Find where the given text appears and provide that cell's center as (X, Y) coordinate. 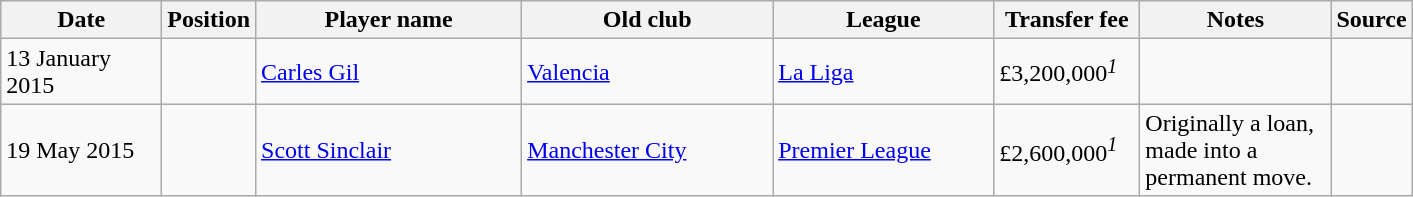
19 May 2015 (82, 150)
Originally a loan, made into a permanent move. (1236, 150)
Source (1372, 20)
Player name (389, 20)
Scott Sinclair (389, 150)
Date (82, 20)
Premier League (884, 150)
La Liga (884, 72)
Valencia (648, 72)
Notes (1236, 20)
13 January 2015 (82, 72)
Transfer fee (1067, 20)
Position (209, 20)
Carles Gil (389, 72)
£3,200,0001 (1067, 72)
Old club (648, 20)
League (884, 20)
Manchester City (648, 150)
£2,600,0001 (1067, 150)
